For the text-containing cell, return its midpoint in (X, Y) coordinate format. 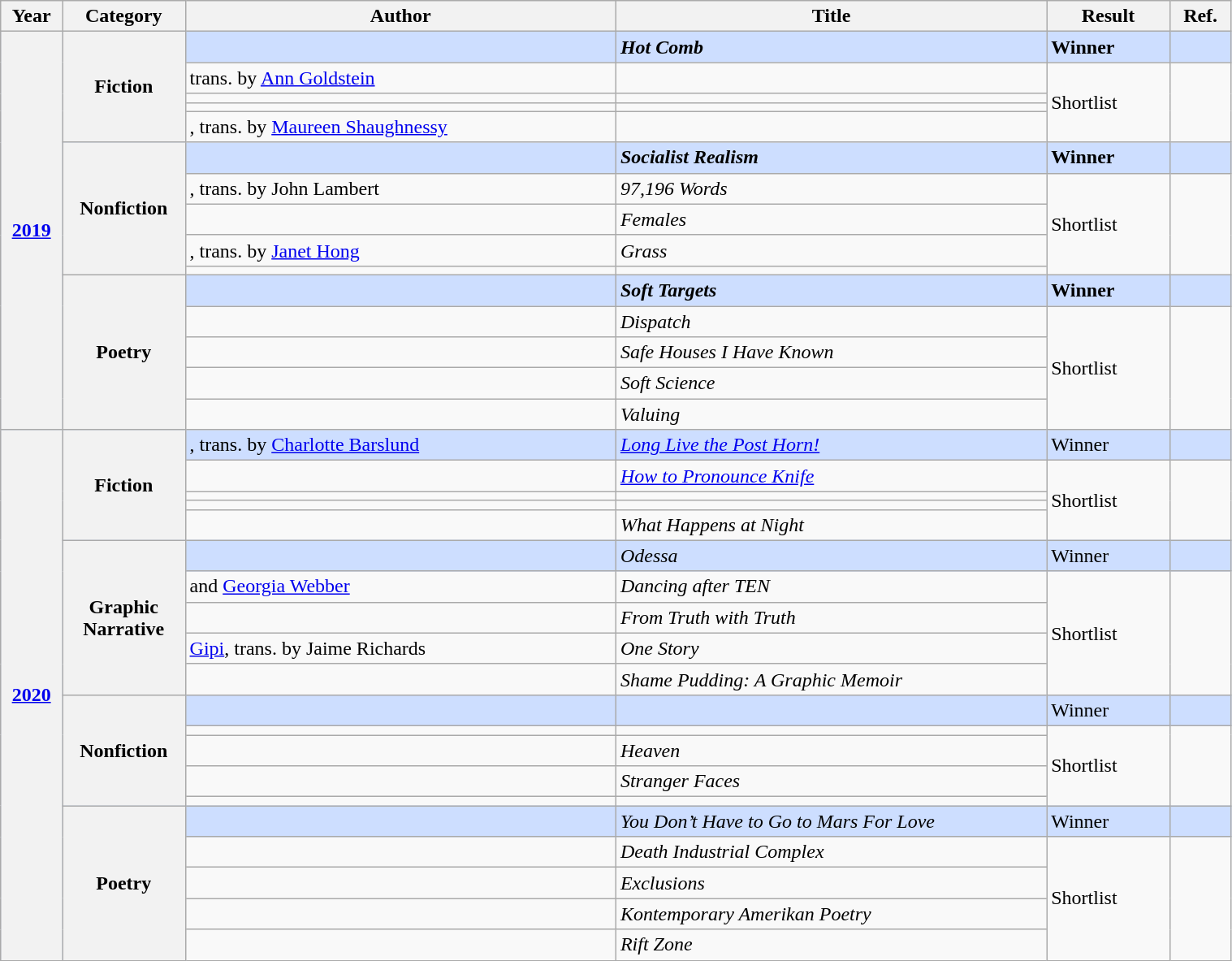
Result (1109, 16)
, trans. by Janet Hong (400, 250)
Death Industrial Complex (831, 852)
and Georgia Webber (400, 587)
Graphic Narrative (123, 617)
Soft Targets (831, 290)
Valuing (831, 414)
One Story (831, 648)
2019 (32, 231)
Females (831, 219)
Grass (831, 250)
, trans. by Maureen Shaughnessy (400, 127)
Dancing after TEN (831, 587)
Odessa (831, 556)
Heaven (831, 750)
Category (123, 16)
Hot Comb (831, 47)
Socialist Realism (831, 158)
Title (831, 16)
97,196 Words (831, 188)
trans. by Ann Goldstein (400, 78)
Exclusions (831, 883)
Dispatch (831, 321)
Ref. (1200, 16)
Rift Zone (831, 945)
, trans. by John Lambert (400, 188)
Author (400, 16)
From Truth with Truth (831, 617)
2020 (32, 695)
, trans. by Charlotte Barslund (400, 445)
Safe Houses I Have Known (831, 353)
Gipi, trans. by Jaime Richards (400, 648)
How to Pronounce Knife (831, 476)
Soft Science (831, 383)
Long Live the Post Horn! (831, 445)
What Happens at Night (831, 525)
Shame Pudding: A Graphic Memoir (831, 679)
Year (32, 16)
You Don’t Have to Go to Mars For Love (831, 821)
Stranger Faces (831, 781)
Kontemporary Amerikan Poetry (831, 914)
